Determine the [X, Y] coordinate at the center of the cell enclosing the given text.  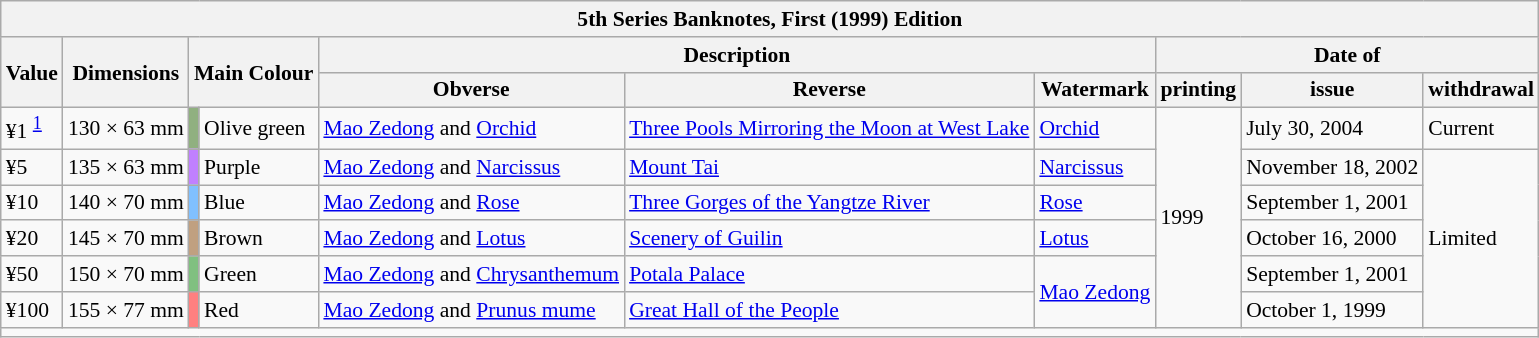
Green [258, 274]
Mao Zedong and Prunus mume [471, 310]
Mao Zedong and Lotus [471, 239]
Red [258, 310]
November 18, 2002 [1332, 167]
145 × 70 mm [126, 239]
5th Series Banknotes, First (1999) Edition [770, 19]
issue [1332, 90]
Orchid [1094, 128]
printing [1198, 90]
October 16, 2000 [1332, 239]
Rose [1094, 203]
Narcissus [1094, 167]
1999 [1198, 218]
Mao Zedong and Chrysanthemum [471, 274]
Date of [1347, 55]
Mao Zedong and Rose [471, 203]
Potala Palace [829, 274]
Scenery of Guilin [829, 239]
Reverse [829, 90]
Olive green [258, 128]
Mount Tai [829, 167]
¥1 1 [32, 128]
Dimensions [126, 72]
Blue [258, 203]
Lotus [1094, 239]
¥20 [32, 239]
Mao Zedong [1094, 292]
October 1, 1999 [1332, 310]
140 × 70 mm [126, 203]
Description [736, 55]
135 × 63 mm [126, 167]
Great Hall of the People [829, 310]
Three Gorges of the Yangtze River [829, 203]
Three Pools Mirroring the Moon at West Lake [829, 128]
Mao Zedong and Narcissus [471, 167]
¥5 [32, 167]
Purple [258, 167]
withdrawal [1481, 90]
July 30, 2004 [1332, 128]
155 × 77 mm [126, 310]
Obverse [471, 90]
Value [32, 72]
150 × 70 mm [126, 274]
Current [1481, 128]
Mao Zedong and Orchid [471, 128]
Main Colour [254, 72]
Brown [258, 239]
¥10 [32, 203]
¥50 [32, 274]
Watermark [1094, 90]
¥100 [32, 310]
130 × 63 mm [126, 128]
Limited [1481, 238]
